Scan for the cell matching the given text and deliver its (x, y) coordinate at center. 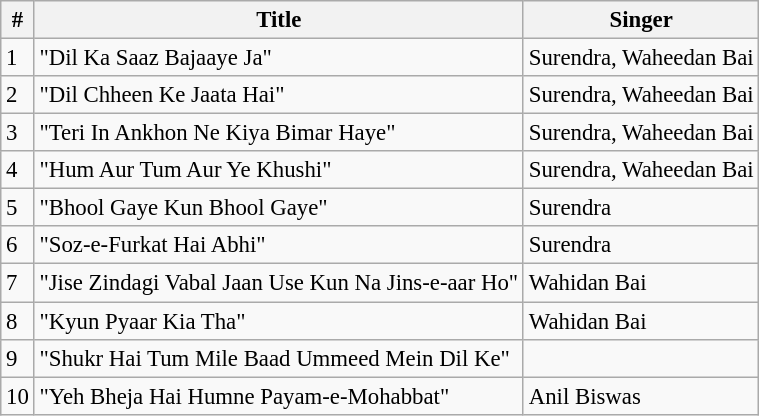
"Hum Aur Tum Aur Ye Khushi" (278, 170)
"Dil Chheen Ke Jaata Hai" (278, 95)
2 (18, 95)
"Jise Zindagi Vabal Jaan Use Kun Na Jins-e-aar Ho" (278, 283)
3 (18, 133)
Title (278, 20)
"Shukr Hai Tum Mile Baad Ummeed Mein Dil Ke" (278, 358)
7 (18, 283)
"Yeh Bheja Hai Humne Payam-e-Mohabbat" (278, 396)
"Teri In Ankhon Ne Kiya Bimar Haye" (278, 133)
"Dil Ka Saaz Bajaaye Ja" (278, 58)
10 (18, 396)
Anil Biswas (640, 396)
1 (18, 58)
8 (18, 321)
# (18, 20)
5 (18, 208)
Singer (640, 20)
"Bhool Gaye Kun Bhool Gaye" (278, 208)
4 (18, 170)
"Kyun Pyaar Kia Tha" (278, 321)
9 (18, 358)
"Soz-e-Furkat Hai Abhi" (278, 245)
6 (18, 245)
